For the text-containing cell, return its midpoint in [x, y] coordinate format. 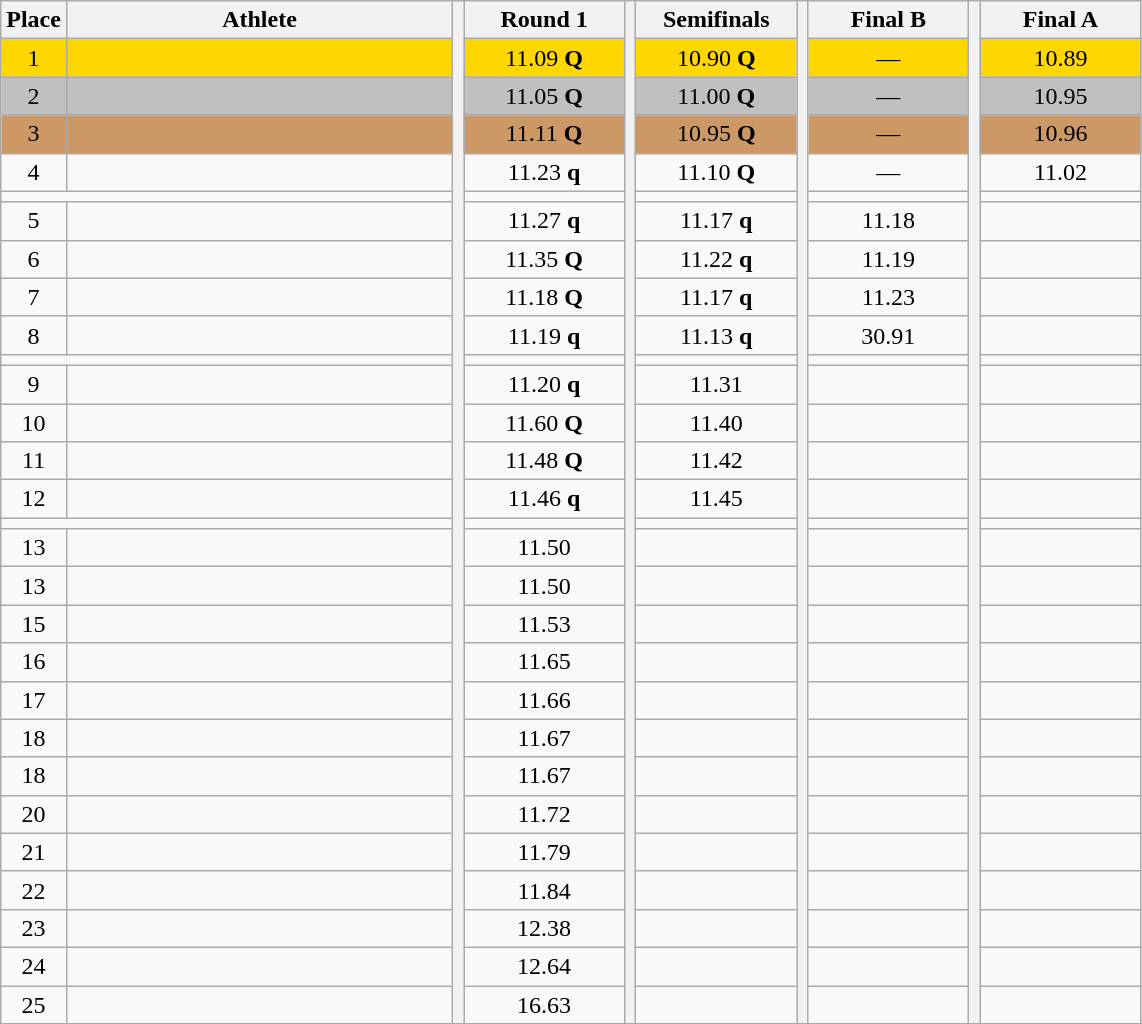
21 [34, 852]
11.19 [888, 259]
23 [34, 928]
11.18 [888, 221]
10.90 Q [716, 58]
11.46 q [544, 499]
16 [34, 662]
12.64 [544, 966]
12 [34, 499]
8 [34, 335]
11.60 Q [544, 423]
16.63 [544, 1005]
11.23 [888, 297]
10.95 [1060, 96]
11.72 [544, 814]
Athlete [259, 20]
11.20 q [544, 384]
6 [34, 259]
11.00 Q [716, 96]
15 [34, 624]
11.11 Q [544, 134]
11.10 Q [716, 172]
3 [34, 134]
9 [34, 384]
11.31 [716, 384]
11 [34, 461]
11.84 [544, 890]
11.23 q [544, 172]
11.05 Q [544, 96]
5 [34, 221]
4 [34, 172]
11.35 Q [544, 259]
11.48 Q [544, 461]
11.79 [544, 852]
22 [34, 890]
11.65 [544, 662]
10.95 Q [716, 134]
11.40 [716, 423]
24 [34, 966]
Final B [888, 20]
Final A [1060, 20]
1 [34, 58]
11.45 [716, 499]
Round 1 [544, 20]
7 [34, 297]
10 [34, 423]
10.89 [1060, 58]
20 [34, 814]
11.53 [544, 624]
11.19 q [544, 335]
11.66 [544, 700]
11.18 Q [544, 297]
12.38 [544, 928]
17 [34, 700]
10.96 [1060, 134]
Place [34, 20]
30.91 [888, 335]
Semifinals [716, 20]
11.22 q [716, 259]
11.27 q [544, 221]
25 [34, 1005]
11.42 [716, 461]
11.09 Q [544, 58]
2 [34, 96]
11.13 q [716, 335]
11.02 [1060, 172]
